Locate the cell with the specified text and output its (x, y) center coordinate. 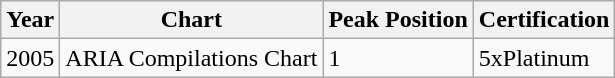
Year (30, 20)
Peak Position (398, 20)
Certification (544, 20)
Chart (192, 20)
1 (398, 58)
ARIA Compilations Chart (192, 58)
2005 (30, 58)
5xPlatinum (544, 58)
